Scan for the cell matching the given text and deliver its [x, y] coordinate at center. 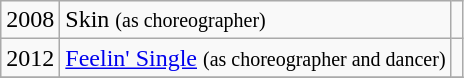
2008 [30, 20]
Skin (as choreographer) [256, 20]
2012 [30, 58]
Feelin' Single (as choreographer and dancer) [256, 58]
